Provide the [x, y] coordinate of the cell's center where the given text is located.  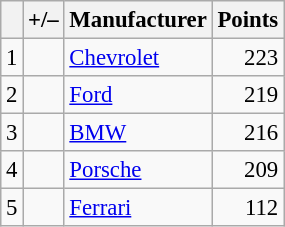
3 [12, 133]
4 [12, 170]
2 [12, 95]
223 [248, 58]
1 [12, 58]
Chevrolet [138, 58]
5 [12, 208]
Ford [138, 95]
219 [248, 95]
Ferrari [138, 208]
BMW [138, 133]
+/– [44, 20]
Points [248, 20]
Porsche [138, 170]
Manufacturer [138, 20]
112 [248, 208]
209 [248, 170]
216 [248, 133]
